Return [x, y] of the center of cell containing provided text 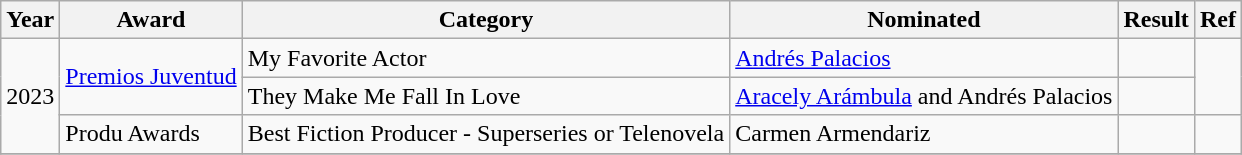
Nominated [924, 20]
Year [30, 20]
Produ Awards [151, 134]
Ref [1218, 20]
Carmen Armendariz [924, 134]
2023 [30, 96]
Premios Juventud [151, 77]
They Make Me Fall In Love [486, 96]
Aracely Arámbula and Andrés Palacios [924, 96]
Andrés Palacios [924, 58]
Award [151, 20]
Best Fiction Producer - Superseries or Telenovela [486, 134]
Result [1156, 20]
My Favorite Actor [486, 58]
Category [486, 20]
